Output the (x, y) coordinate of the center of the cell containing the given text.  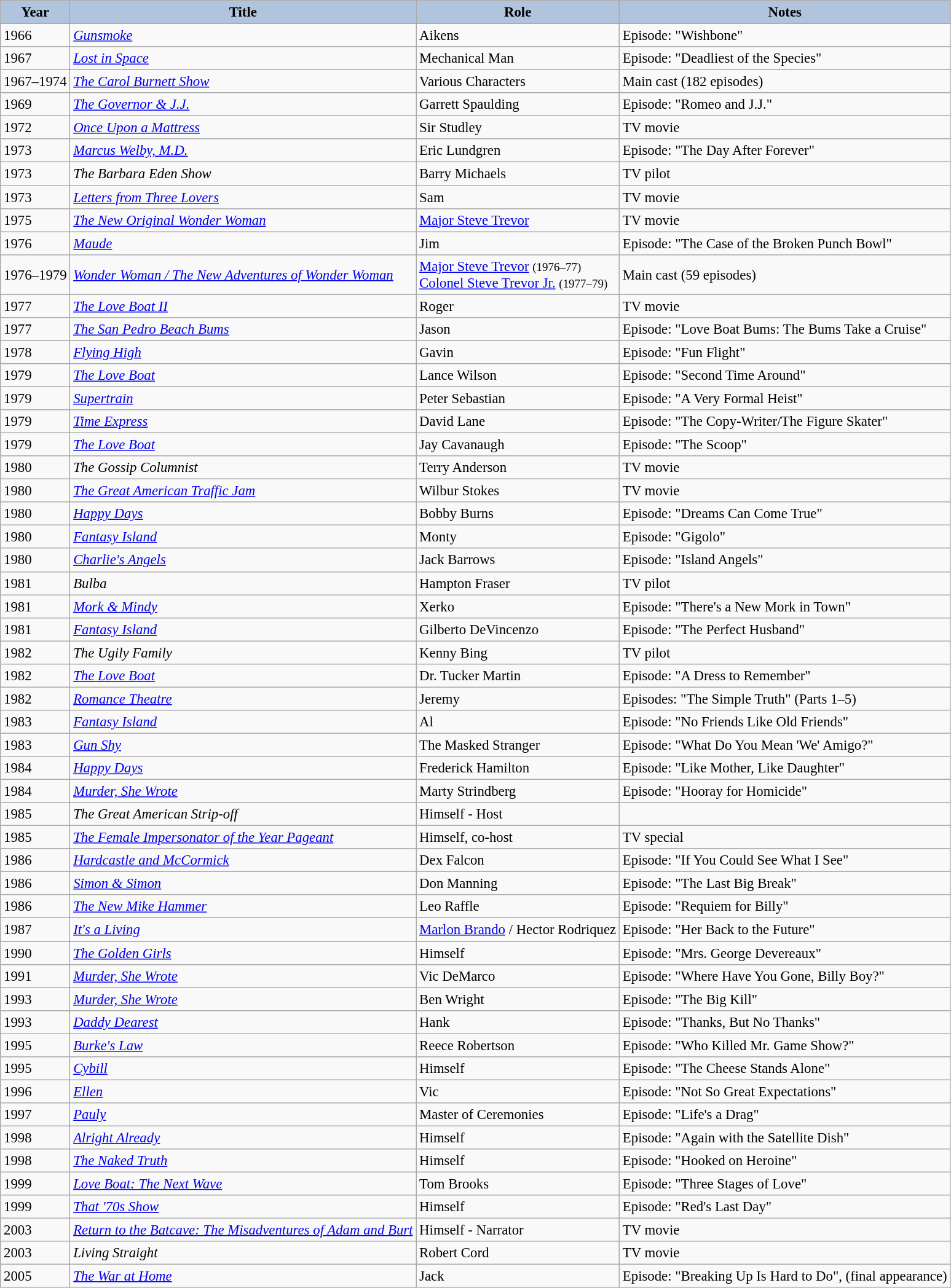
Lance Wilson (518, 375)
Major Steve Trevor (518, 220)
Xerko (518, 607)
Wilbur Stokes (518, 491)
Barry Michaels (518, 174)
The Love Boat II (243, 306)
The San Pedro Beach Bums (243, 329)
Episode: "Romeo and J.J." (785, 104)
Ben Wright (518, 999)
Marlon Brando / Hector Rodriquez (518, 930)
Episodes: "The Simple Truth" (Parts 1–5) (785, 699)
Episode: "Thanks, But No Thanks" (785, 1022)
The Carol Burnett Show (243, 82)
Al (518, 722)
Charlie's Angels (243, 560)
Jim (518, 243)
Episode: "Who Killed Mr. Game Show?" (785, 1045)
That '70s Show (243, 1207)
Episode: "Hooked on Heroine" (785, 1161)
Dex Falcon (518, 860)
Sir Studley (518, 128)
The Governor & J.J. (243, 104)
The Gossip Columnist (243, 468)
Major Steve Trevor (1976–77)Colonel Steve Trevor Jr. (1977–79) (518, 274)
1990 (36, 953)
Episode: "If You Could See What I See" (785, 860)
Dr. Tucker Martin (518, 676)
Role (518, 12)
Episode: "Red's Last Day" (785, 1207)
Roger (518, 306)
1976–1979 (36, 274)
It's a Living (243, 930)
1991 (36, 976)
Maude (243, 243)
Leo Raffle (518, 906)
Bulba (243, 583)
Return to the Batcave: The Misadventures of Adam and Burt (243, 1230)
Episode: "Requiem for Billy" (785, 906)
The Female Impersonator of the Year Pageant (243, 838)
Episode: "There's a New Mork in Town" (785, 607)
The Barbara Eden Show (243, 174)
Episode: "Wishbone" (785, 36)
Pauly (243, 1115)
Episode: "Fun Flight" (785, 352)
Mork & Mindy (243, 607)
Main cast (59 episodes) (785, 274)
Sam (518, 197)
Daddy Dearest (243, 1022)
Don Manning (518, 884)
Living Straight (243, 1253)
Episode: "Again with the Satellite Dish" (785, 1137)
1976 (36, 243)
Jason (518, 329)
Jay Cavanaugh (518, 445)
Himself, co-host (518, 838)
Title (243, 12)
Episode: "Island Angels" (785, 560)
Episode: "A Very Formal Heist" (785, 398)
Episode: "Not So Great Expectations" (785, 1091)
1967–1974 (36, 82)
Garrett Spaulding (518, 104)
Vic DeMarco (518, 976)
Hardcastle and McCormick (243, 860)
Letters from Three Lovers (243, 197)
Episode: "The Scoop" (785, 445)
The Ugily Family (243, 653)
Various Characters (518, 82)
Notes (785, 12)
Vic (518, 1091)
Supertrain (243, 398)
Himself - Host (518, 814)
Wonder Woman / The New Adventures of Wonder Woman (243, 274)
1969 (36, 104)
Frederick Hamilton (518, 768)
1975 (36, 220)
The War at Home (243, 1276)
Episode: "Where Have You Gone, Billy Boy?" (785, 976)
1972 (36, 128)
Year (36, 12)
Gilberto DeVincenzo (518, 629)
Terry Anderson (518, 468)
The Naked Truth (243, 1161)
Episode: "Gigolo" (785, 537)
Jack (518, 1276)
1997 (36, 1115)
Marcus Welby, M.D. (243, 151)
Tom Brooks (518, 1184)
Ellen (243, 1091)
Episode: "Dreams Can Come True" (785, 514)
Episode: "Life's a Drag" (785, 1115)
Once Upon a Mattress (243, 128)
Episode: "The Last Big Break" (785, 884)
Episode: "Breaking Up Is Hard to Do", (final appearance) (785, 1276)
David Lane (518, 422)
Episode: "The Copy-Writer/The Figure Skater" (785, 422)
2005 (36, 1276)
Jack Barrows (518, 560)
Gunsmoke (243, 36)
Episode: "The Case of the Broken Punch Bowl" (785, 243)
Episode: "Her Back to the Future" (785, 930)
1967 (36, 58)
Episode: "Three Stages of Love" (785, 1184)
Burke's Law (243, 1045)
Episode: "Mrs. George Devereaux" (785, 953)
Episode: "Second Time Around" (785, 375)
Monty (518, 537)
The Golden Girls (243, 953)
1987 (36, 930)
Episode: "Deadliest of the Species" (785, 58)
The Great American Traffic Jam (243, 491)
The New Original Wonder Woman (243, 220)
Main cast (182 episodes) (785, 82)
Reece Robertson (518, 1045)
Episode: "A Dress to Remember" (785, 676)
Kenny Bing (518, 653)
1996 (36, 1091)
Robert Cord (518, 1253)
Flying High (243, 352)
Jeremy (518, 699)
TV special (785, 838)
Alright Already (243, 1137)
Episode: "The Cheese Stands Alone" (785, 1069)
The Masked Stranger (518, 745)
Episode: "The Perfect Husband" (785, 629)
Episode: "Hooray for Homicide" (785, 791)
Aikens (518, 36)
Hank (518, 1022)
Episode: "Love Boat Bums: The Bums Take a Cruise" (785, 329)
Peter Sebastian (518, 398)
Marty Strindberg (518, 791)
Simon & Simon (243, 884)
The New Mike Hammer (243, 906)
Gun Shy (243, 745)
The Great American Strip-off (243, 814)
Hampton Fraser (518, 583)
Master of Ceremonies (518, 1115)
Cybill (243, 1069)
Romance Theatre (243, 699)
1978 (36, 352)
Episode: "What Do You Mean 'We' Amigo?" (785, 745)
Episode: "Like Mother, Like Daughter" (785, 768)
Love Boat: The Next Wave (243, 1184)
Episode: "The Day After Forever" (785, 151)
1966 (36, 36)
Eric Lundgren (518, 151)
Bobby Burns (518, 514)
Mechanical Man (518, 58)
Lost in Space (243, 58)
Episode: "No Friends Like Old Friends" (785, 722)
Himself - Narrator (518, 1230)
Gavin (518, 352)
Episode: "The Big Kill" (785, 999)
Time Express (243, 422)
